Search for the cell housing the specified text and yield its [x, y] center coordinate. 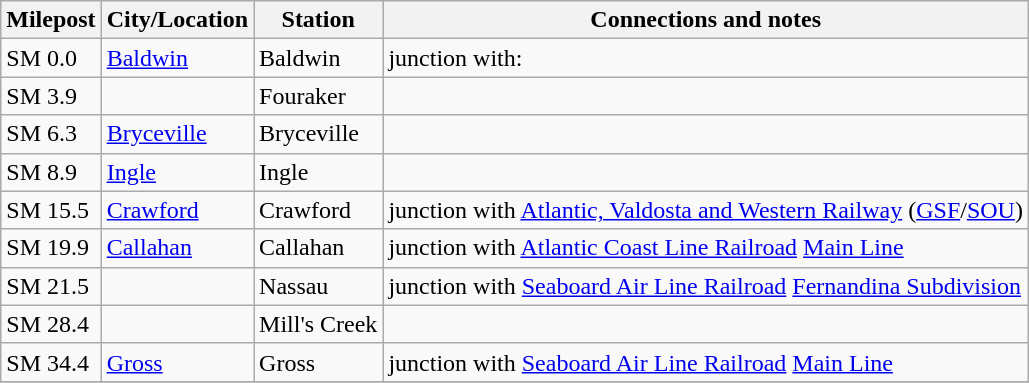
Milepost [51, 20]
junction with Atlantic Coast Line Railroad Main Line [706, 248]
SM 6.3 [51, 134]
SM 3.9 [51, 96]
junction with: [706, 58]
SM 15.5 [51, 210]
junction with Atlantic, Valdosta and Western Railway (GSF/SOU) [706, 210]
SM 34.4 [51, 362]
Nassau [318, 286]
Mill's Creek [318, 324]
junction with Seaboard Air Line Railroad Main Line [706, 362]
SM 21.5 [51, 286]
Station [318, 20]
SM 19.9 [51, 248]
SM 28.4 [51, 324]
Fouraker [318, 96]
City/Location [177, 20]
SM 8.9 [51, 172]
Connections and notes [706, 20]
SM 0.0 [51, 58]
junction with Seaboard Air Line Railroad Fernandina Subdivision [706, 286]
